Capture the cell that displays the provided text and extract its (X, Y) central coordinate. 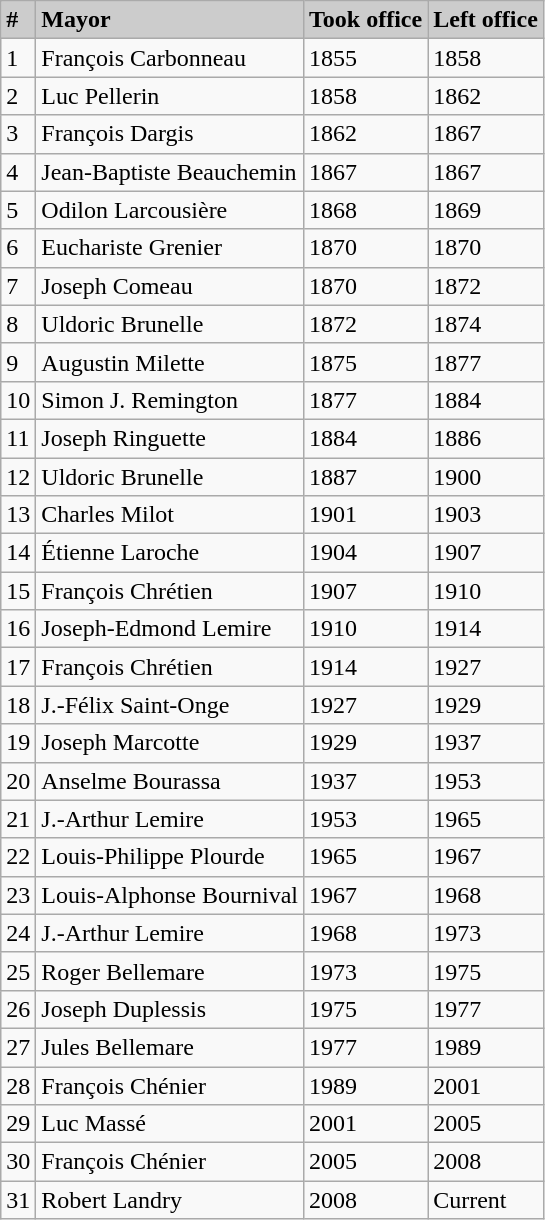
20 (18, 781)
10 (18, 400)
1874 (486, 324)
14 (18, 553)
2 (18, 96)
Took office (366, 20)
22 (18, 857)
1901 (366, 515)
Anselme Bourassa (170, 781)
23 (18, 895)
1900 (486, 477)
Louis-Alphonse Bournival (170, 895)
Joseph Comeau (170, 286)
Jules Bellemare (170, 1047)
Joseph Duplessis (170, 1009)
François Carbonneau (170, 58)
Roger Bellemare (170, 971)
J.-Félix Saint-Onge (170, 705)
1886 (486, 438)
1904 (366, 553)
29 (18, 1124)
Euchariste Grenier (170, 248)
26 (18, 1009)
16 (18, 629)
Luc Massé (170, 1124)
31 (18, 1200)
13 (18, 515)
5 (18, 210)
18 (18, 705)
Mayor (170, 20)
Étienne Laroche (170, 553)
30 (18, 1162)
9 (18, 362)
# (18, 20)
Luc Pellerin (170, 96)
1 (18, 58)
1903 (486, 515)
Augustin Milette (170, 362)
Charles Milot (170, 515)
Simon J. Remington (170, 400)
15 (18, 591)
12 (18, 477)
8 (18, 324)
7 (18, 286)
Odilon Larcousière (170, 210)
François Dargis (170, 134)
4 (18, 172)
19 (18, 743)
25 (18, 971)
Current (486, 1200)
Joseph Marcotte (170, 743)
Joseph-Edmond Lemire (170, 629)
1887 (366, 477)
Louis-Philippe Plourde (170, 857)
28 (18, 1085)
1868 (366, 210)
Jean-Baptiste Beauchemin (170, 172)
17 (18, 667)
24 (18, 933)
Robert Landry (170, 1200)
1855 (366, 58)
21 (18, 819)
27 (18, 1047)
1875 (366, 362)
6 (18, 248)
11 (18, 438)
Joseph Ringuette (170, 438)
3 (18, 134)
Left office (486, 20)
1869 (486, 210)
